Locate the cell with the specified text and output its [x, y] center coordinate. 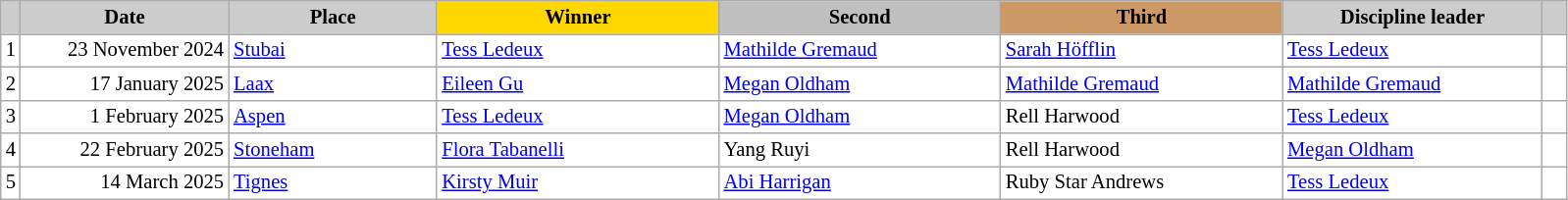
Eileen Gu [577, 83]
Yang Ruyi [860, 150]
Abi Harrigan [860, 182]
1 [11, 50]
Stubai [333, 50]
Tignes [333, 182]
Aspen [333, 117]
Winner [577, 17]
Ruby Star Andrews [1142, 182]
Third [1142, 17]
Date [125, 17]
Discipline leader [1413, 17]
Place [333, 17]
5 [11, 182]
Second [860, 17]
Kirsty Muir [577, 182]
Flora Tabanelli [577, 150]
23 November 2024 [125, 50]
14 March 2025 [125, 182]
3 [11, 117]
Sarah Höfflin [1142, 50]
1 February 2025 [125, 117]
17 January 2025 [125, 83]
22 February 2025 [125, 150]
Stoneham [333, 150]
2 [11, 83]
Laax [333, 83]
4 [11, 150]
